Provide the [X, Y] coordinate of the cell's center where the given text is located.  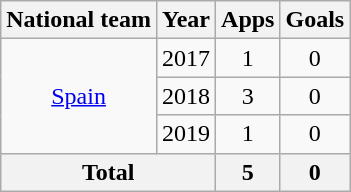
National team [79, 20]
Spain [79, 96]
Total [108, 172]
2017 [186, 58]
5 [248, 172]
2018 [186, 96]
3 [248, 96]
Apps [248, 20]
Year [186, 20]
Goals [315, 20]
2019 [186, 134]
